Identify which cell holds the provided text, then report its [x, y] central coordinate. 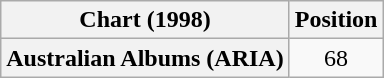
Chart (1998) [145, 20]
Position [336, 20]
Australian Albums (ARIA) [145, 58]
68 [336, 58]
